Pinpoint the cell where the given text exists, returning its (x, y) midpoint coordinate. 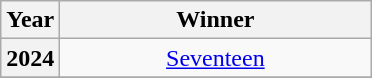
Winner (216, 20)
2024 (30, 58)
Seventeen (216, 58)
Year (30, 20)
